Find where the given text appears and provide that cell's center as [X, Y] coordinate. 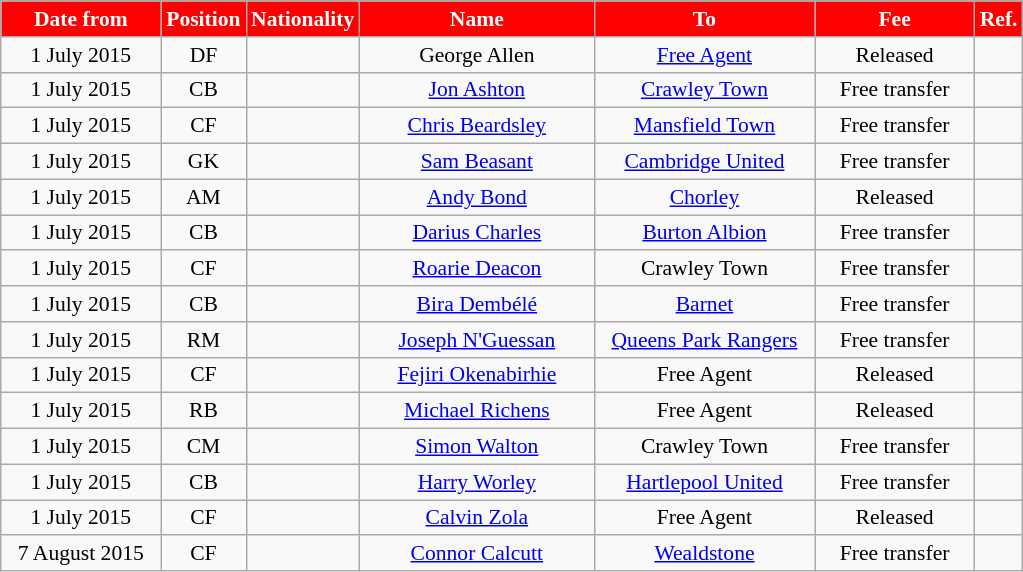
Burton Albion [704, 233]
Harry Worley [476, 482]
Joseph N'Guessan [476, 340]
Roarie Deacon [476, 269]
Name [476, 19]
Simon Walton [476, 447]
CM [204, 447]
Connor Calcutt [476, 554]
7 August 2015 [81, 554]
Barnet [704, 304]
RB [204, 411]
Ref. [999, 19]
To [704, 19]
Cambridge United [704, 162]
Mansfield Town [704, 126]
Fejiri Okenabirhie [476, 375]
AM [204, 197]
Fee [895, 19]
Hartlepool United [704, 482]
Wealdstone [704, 554]
Position [204, 19]
Jon Ashton [476, 90]
Chris Beardsley [476, 126]
GK [204, 162]
George Allen [476, 55]
Andy Bond [476, 197]
Calvin Zola [476, 518]
Chorley [704, 197]
Darius Charles [476, 233]
RM [204, 340]
Bira Dembélé [476, 304]
Date from [81, 19]
DF [204, 55]
Queens Park Rangers [704, 340]
Nationality [302, 19]
Michael Richens [476, 411]
Sam Beasant [476, 162]
